Find where the given text appears and provide that cell's center as [X, Y] coordinate. 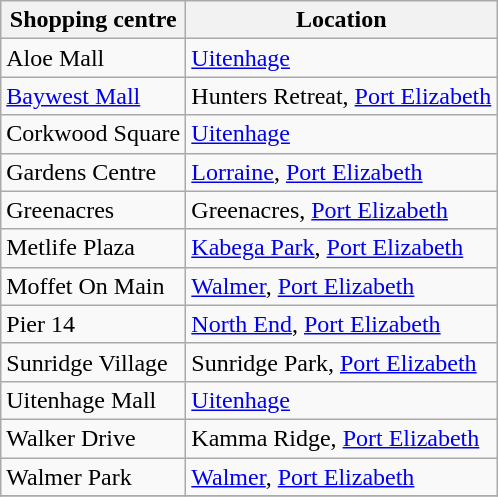
Hunters Retreat, Port Elizabeth [342, 96]
Location [342, 20]
Walmer Park [94, 477]
Shopping centre [94, 20]
Greenacres [94, 210]
Pier 14 [94, 324]
Gardens Centre [94, 172]
Walker Drive [94, 438]
Lorraine, Port Elizabeth [342, 172]
Kamma Ridge, Port Elizabeth [342, 438]
Greenacres, Port Elizabeth [342, 210]
Sunridge Village [94, 362]
Baywest Mall [94, 96]
Aloe Mall [94, 58]
Uitenhage Mall [94, 400]
Metlife Plaza [94, 248]
Corkwood Square [94, 134]
North End, Port Elizabeth [342, 324]
Moffet On Main [94, 286]
Sunridge Park, Port Elizabeth [342, 362]
Kabega Park, Port Elizabeth [342, 248]
